Return the [X, Y] coordinate for the center point of the cell that contains the specified text.  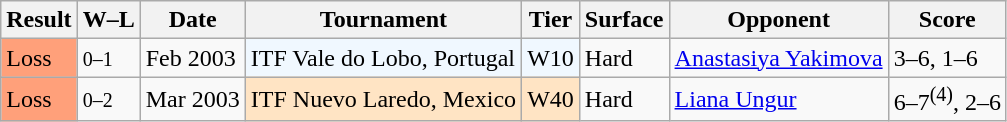
6–7(4), 2–6 [947, 100]
Liana Ungur [778, 100]
Surface [624, 20]
Tier [551, 20]
0–1 [108, 58]
3–6, 1–6 [947, 58]
Tournament [383, 20]
W–L [108, 20]
Date [192, 20]
Mar 2003 [192, 100]
0–2 [108, 100]
Opponent [778, 20]
ITF Nuevo Laredo, Mexico [383, 100]
Result [39, 20]
Feb 2003 [192, 58]
Anastasiya Yakimova [778, 58]
W40 [551, 100]
W10 [551, 58]
Score [947, 20]
ITF Vale do Lobo, Portugal [383, 58]
